Extract the [x, y] coordinate from the center of the cell holding the provided text.  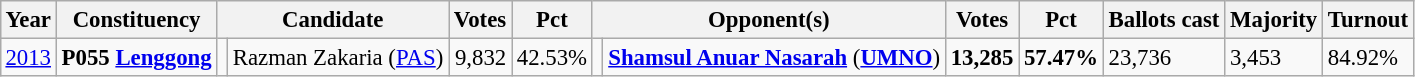
2013 [28, 57]
13,285 [982, 57]
Constituency [136, 20]
84.92% [1368, 57]
Shamsul Anuar Nasarah (UMNO) [774, 57]
Majority [1274, 20]
9,832 [480, 57]
Opponent(s) [768, 20]
Ballots cast [1164, 20]
Razman Zakaria (PAS) [338, 57]
42.53% [552, 57]
Year [28, 20]
Candidate [333, 20]
3,453 [1274, 57]
P055 Lenggong [136, 57]
23,736 [1164, 57]
Turnout [1368, 20]
57.47% [1062, 57]
